Find where the given text appears and provide that cell's center as (X, Y) coordinate. 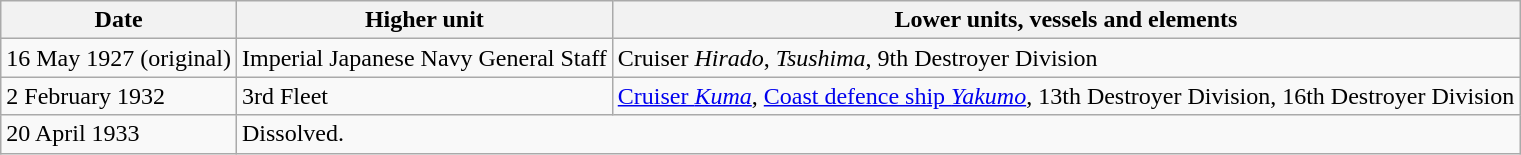
Higher unit (424, 20)
16 May 1927 (original) (119, 58)
Cruiser Kuma, Coast defence ship Yakumo, 13th Destroyer Division, 16th Destroyer Division (1066, 96)
2 February 1932 (119, 96)
3rd Fleet (424, 96)
Dissolved. (878, 134)
Lower units, vessels and elements (1066, 20)
Imperial Japanese Navy General Staff (424, 58)
Date (119, 20)
20 April 1933 (119, 134)
Cruiser Hirado, Tsushima, 9th Destroyer Division (1066, 58)
